Pinpoint the cell where the given text exists, returning its (X, Y) midpoint coordinate. 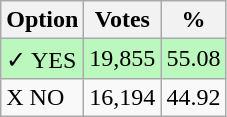
44.92 (194, 97)
% (194, 20)
16,194 (122, 97)
✓ YES (42, 59)
19,855 (122, 59)
X NO (42, 97)
Votes (122, 20)
Option (42, 20)
55.08 (194, 59)
